Determine the (x, y) coordinate at the center of the cell enclosing the given text.  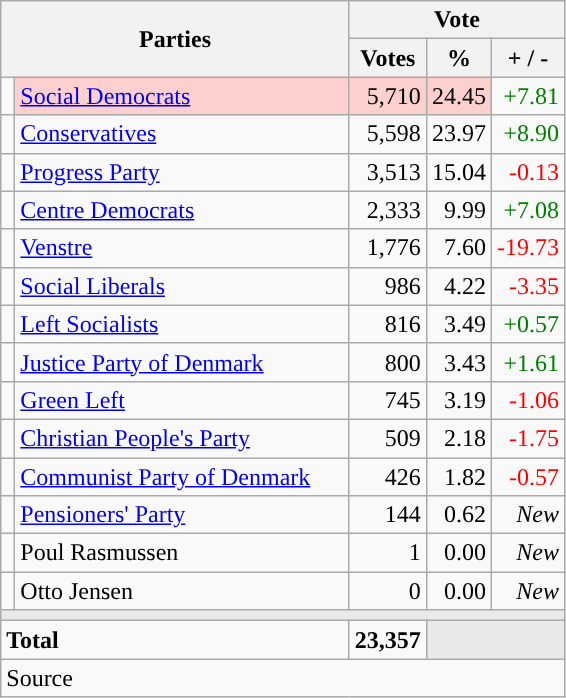
+7.81 (528, 96)
-1.06 (528, 400)
24.45 (458, 96)
7.60 (458, 248)
+ / - (528, 58)
23.97 (458, 134)
0 (388, 591)
Parties (176, 39)
Progress Party (182, 172)
5,598 (388, 134)
986 (388, 286)
Green Left (182, 400)
-1.75 (528, 438)
-0.57 (528, 477)
+0.57 (528, 324)
Total (176, 640)
+1.61 (528, 362)
509 (388, 438)
Poul Rasmussen (182, 553)
3,513 (388, 172)
800 (388, 362)
1.82 (458, 477)
745 (388, 400)
Communist Party of Denmark (182, 477)
Source (283, 678)
1 (388, 553)
+7.08 (528, 210)
2.18 (458, 438)
-19.73 (528, 248)
3.19 (458, 400)
9.99 (458, 210)
0.62 (458, 515)
+8.90 (528, 134)
Venstre (182, 248)
816 (388, 324)
-0.13 (528, 172)
4.22 (458, 286)
Left Socialists (182, 324)
Otto Jensen (182, 591)
144 (388, 515)
15.04 (458, 172)
% (458, 58)
Justice Party of Denmark (182, 362)
3.49 (458, 324)
1,776 (388, 248)
-3.35 (528, 286)
Centre Democrats (182, 210)
5,710 (388, 96)
Conservatives (182, 134)
Pensioners' Party (182, 515)
Social Democrats (182, 96)
426 (388, 477)
2,333 (388, 210)
Votes (388, 58)
Vote (456, 20)
23,357 (388, 640)
Social Liberals (182, 286)
3.43 (458, 362)
Christian People's Party (182, 438)
